Search for the cell housing the specified text and yield its (X, Y) center coordinate. 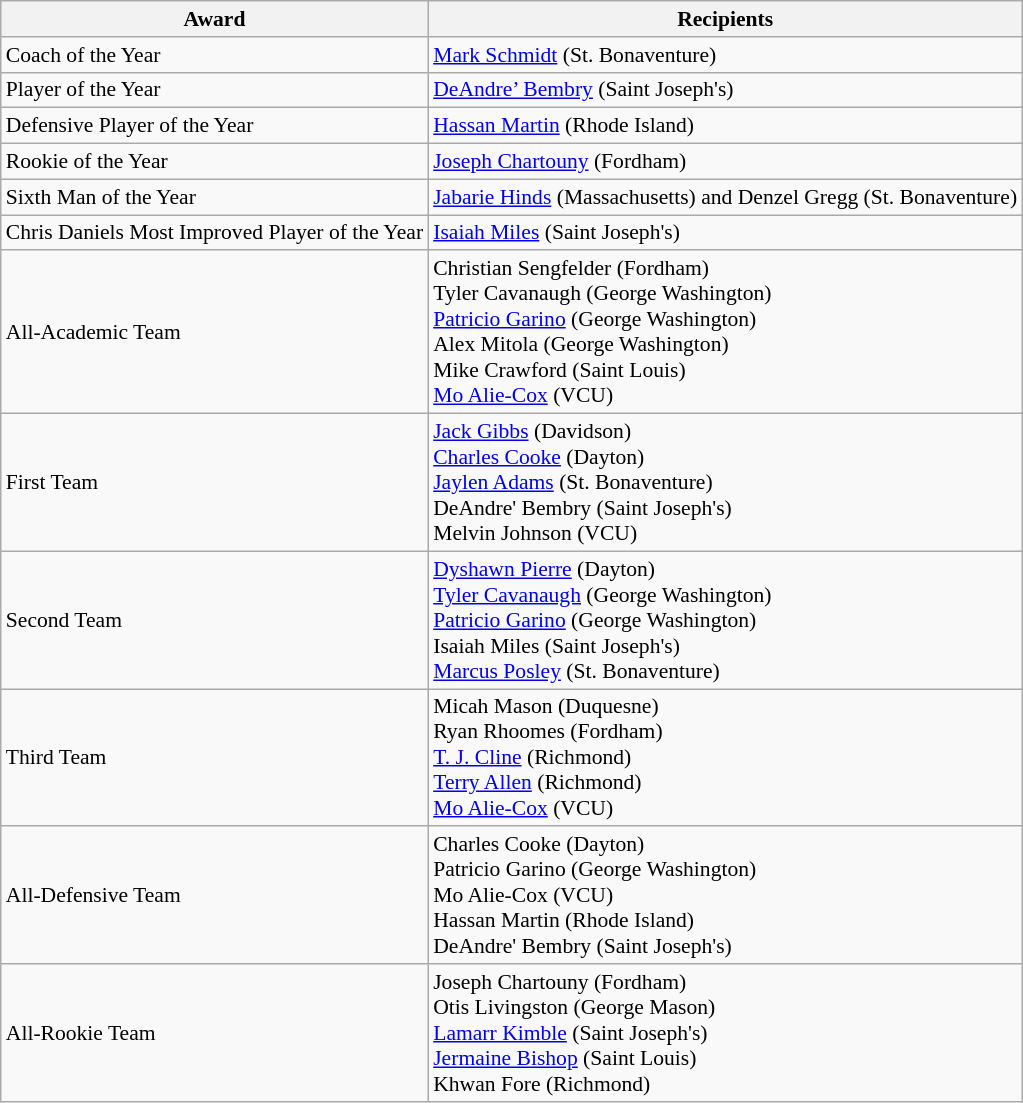
Defensive Player of the Year (214, 126)
Chris Daniels Most Improved Player of the Year (214, 233)
Joseph Chartouny (Fordham) (725, 162)
Jabarie Hinds (Massachusetts) and Denzel Gregg (St. Bonaventure) (725, 197)
Third Team (214, 758)
Award (214, 19)
Jack Gibbs (Davidson)Charles Cooke (Dayton)Jaylen Adams (St. Bonaventure)DeAndre' Bembry (Saint Joseph's)Melvin Johnson (VCU) (725, 483)
Sixth Man of the Year (214, 197)
Hassan Martin (Rhode Island) (725, 126)
Coach of the Year (214, 55)
Rookie of the Year (214, 162)
First Team (214, 483)
All-Academic Team (214, 332)
Player of the Year (214, 90)
Micah Mason (Duquesne)Ryan Rhoomes (Fordham)T. J. Cline (Richmond)Terry Allen (Richmond)Mo Alie-Cox (VCU) (725, 758)
Isaiah Miles (Saint Joseph's) (725, 233)
Joseph Chartouny (Fordham)Otis Livingston (George Mason)Lamarr Kimble (Saint Joseph's)Jermaine Bishop (Saint Louis)Khwan Fore (Richmond) (725, 1033)
Second Team (214, 620)
Mark Schmidt (St. Bonaventure) (725, 55)
All-Defensive Team (214, 896)
DeAndre’ Bembry (Saint Joseph's) (725, 90)
All-Rookie Team (214, 1033)
Charles Cooke (Dayton)Patricio Garino (George Washington)Mo Alie-Cox (VCU)Hassan Martin (Rhode Island)DeAndre' Bembry (Saint Joseph's) (725, 896)
Recipients (725, 19)
